Extract the [x, y] coordinate from the center of the cell holding the provided text.  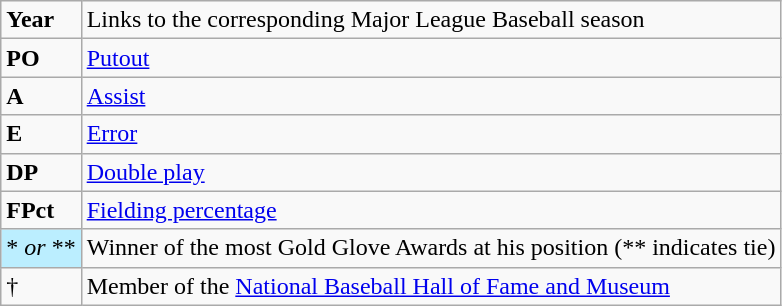
Fielding percentage [431, 210]
E [41, 134]
† [41, 286]
* or ** [41, 248]
Assist [431, 96]
Double play [431, 172]
Year [41, 20]
FPct [41, 210]
Error [431, 134]
DP [41, 172]
PO [41, 58]
A [41, 96]
Links to the corresponding Major League Baseball season [431, 20]
Member of the National Baseball Hall of Fame and Museum [431, 286]
Putout [431, 58]
Winner of the most Gold Glove Awards at his position (** indicates tie) [431, 248]
